Return (x, y) of the center of cell containing provided text 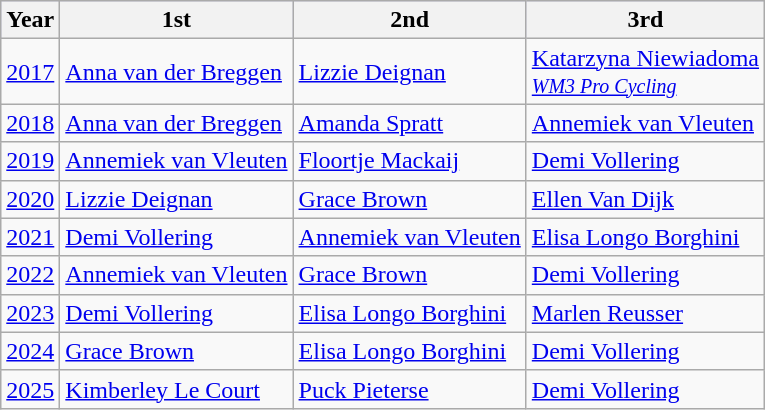
2022 (30, 275)
Ellen Van Dijk (645, 199)
Floortje Mackaij (410, 161)
2023 (30, 313)
2020 (30, 199)
2nd (410, 20)
Katarzyna NiewiadomaWM3 Pro Cycling (645, 72)
2017 (30, 72)
Marlen Reusser (645, 313)
Kimberley Le Court (176, 389)
Amanda Spratt (410, 123)
Puck Pieterse (410, 389)
2024 (30, 351)
2018 (30, 123)
Year (30, 20)
2019 (30, 161)
3rd (645, 20)
2021 (30, 237)
1st (176, 20)
2025 (30, 389)
